Extract the (x, y) coordinate from the center of the cell holding the provided text.  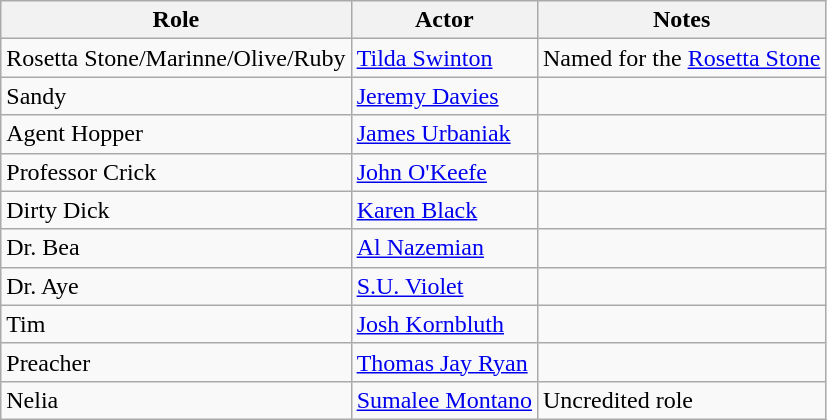
James Urbaniak (444, 134)
Named for the Rosetta Stone (681, 58)
Role (176, 20)
Sandy (176, 96)
Actor (444, 20)
Dr. Aye (176, 286)
Nelia (176, 400)
Tilda Swinton (444, 58)
Jeremy Davies (444, 96)
Al Nazemian (444, 248)
Agent Hopper (176, 134)
Uncredited role (681, 400)
Preacher (176, 362)
Notes (681, 20)
Sumalee Montano (444, 400)
Tim (176, 324)
Josh Kornbluth (444, 324)
Karen Black (444, 210)
Rosetta Stone/Marinne/Olive/Ruby (176, 58)
Dirty Dick (176, 210)
Thomas Jay Ryan (444, 362)
John O'Keefe (444, 172)
Dr. Bea (176, 248)
Professor Crick (176, 172)
S.U. Violet (444, 286)
